Identify which cell holds the provided text, then report its (x, y) central coordinate. 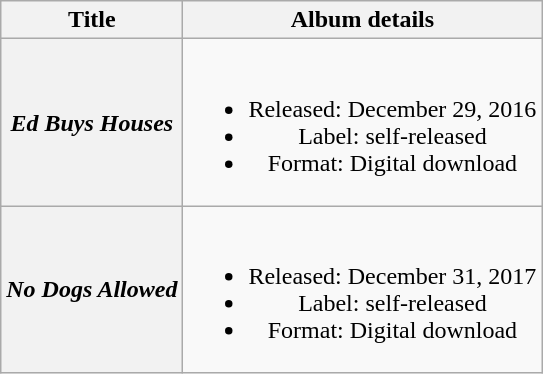
Title (92, 20)
Released: December 29, 2016Label: self-releasedFormat: Digital download (362, 122)
Album details (362, 20)
No Dogs Allowed (92, 290)
Released: December 31, 2017Label: self-releasedFormat: Digital download (362, 290)
Ed Buys Houses (92, 122)
